Locate the cell with the specified text and output its [X, Y] center coordinate. 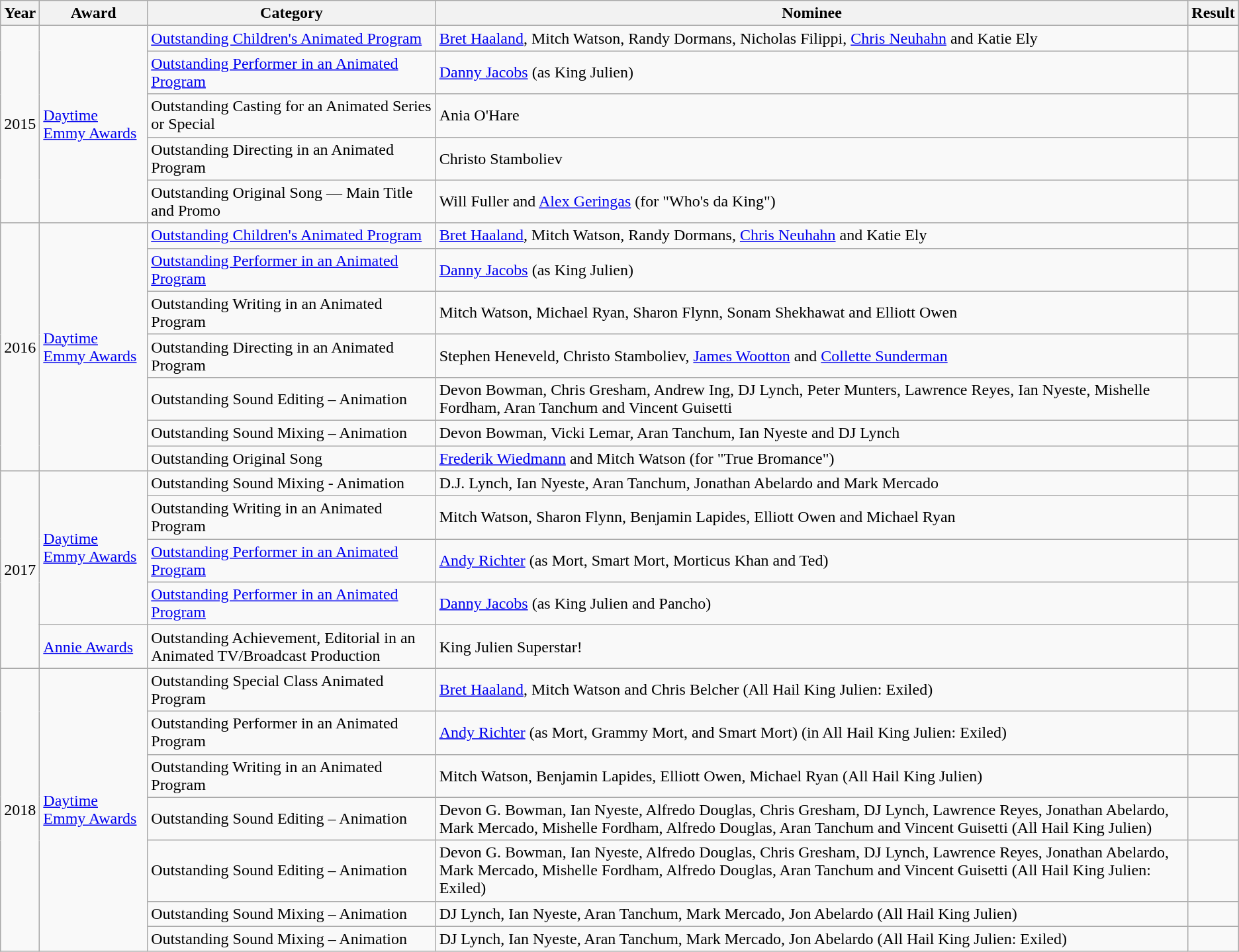
Nominee [811, 13]
Stephen Heneveld, Christo Stamboliev, James Wootton and Collette Sunderman [811, 356]
Outstanding Special Class Animated Program [291, 689]
Christo Stamboliev [811, 159]
Result [1213, 13]
2017 [20, 570]
Danny Jacobs (as King Julien and Pancho) [811, 603]
Outstanding Sound Mixing - Animation [291, 484]
Bret Haaland, Mitch Watson and Chris Belcher (All Hail King Julien: Exiled) [811, 689]
DJ Lynch, Ian Nyeste, Aran Tanchum, Mark Mercado, Jon Abelardo (All Hail King Julien) [811, 914]
Outstanding Casting for an Animated Series or Special [291, 115]
Will Fuller and Alex Geringas (for "Who's da King") [811, 201]
DJ Lynch, Ian Nyeste, Aran Tanchum, Mark Mercado, Jon Abelardo (All Hail King Julien: Exiled) [811, 939]
2015 [20, 124]
2018 [20, 810]
Outstanding Original Song — Main Title and Promo [291, 201]
Andy Richter (as Mort, Grammy Mort, and Smart Mort) (in All Hail King Julien: Exiled) [811, 733]
Annie Awards [94, 647]
Frederik Wiedmann and Mitch Watson (for "True Bromance") [811, 458]
King Julien Superstar! [811, 647]
Andy Richter (as Mort, Smart Mort, Morticus Khan and Ted) [811, 561]
Category [291, 13]
Devon Bowman, Chris Gresham, Andrew Ing, DJ Lynch, Peter Munters, Lawrence Reyes, Ian Nyeste, Mishelle Fordham, Aran Tanchum and Vincent Guisetti [811, 398]
Bret Haaland, Mitch Watson, Randy Dormans, Chris Neuhahn and Katie Ely [811, 236]
2016 [20, 347]
Devon Bowman, Vicki Lemar, Aran Tanchum, Ian Nyeste and DJ Lynch [811, 433]
Ania O'Hare [811, 115]
D.J. Lynch, Ian Nyeste, Aran Tanchum, Jonathan Abelardo and Mark Mercado [811, 484]
Outstanding Original Song [291, 458]
Mitch Watson, Sharon Flynn, Benjamin Lapides, Elliott Owen and Michael Ryan [811, 517]
Mitch Watson, Benjamin Lapides, Elliott Owen, Michael Ryan (All Hail King Julien) [811, 775]
Mitch Watson, Michael Ryan, Sharon Flynn, Sonam Shekhawat and Elliott Owen [811, 312]
Outstanding Achievement, Editorial in an Animated TV/Broadcast Production [291, 647]
Year [20, 13]
Bret Haaland, Mitch Watson, Randy Dormans, Nicholas Filippi, Chris Neuhahn and Katie Ely [811, 38]
Award [94, 13]
